Find where the given text appears and provide that cell's center as (X, Y) coordinate. 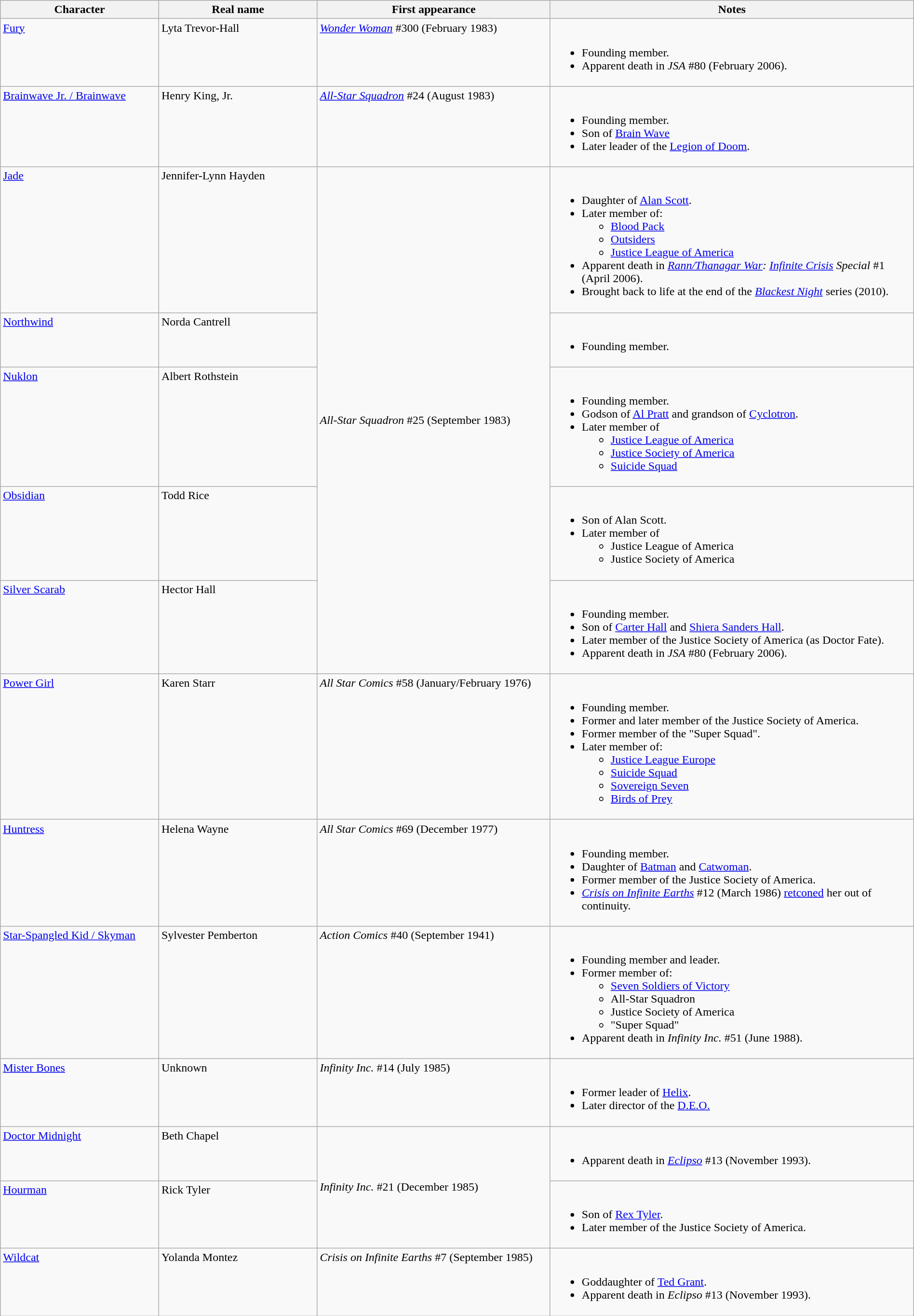
Sylvester Pemberton (238, 992)
Unknown (238, 1092)
Notes (732, 10)
Helena Wayne (238, 873)
Infinity Inc. #21 (December 1985) (434, 1187)
Rick Tyler (238, 1215)
Apparent death in Eclipso #13 (November 1993). (732, 1153)
Lyta Trevor-Hall (238, 53)
Yolanda Montez (238, 1282)
Northwind (80, 339)
Silver Scarab (80, 627)
Son of Alan Scott.Later member ofJustice League of AmericaJustice Society of America (732, 533)
Karen Starr (238, 746)
Wonder Woman #300 (February 1983) (434, 53)
Nuklon (80, 427)
All-Star Squadron #24 (August 1983) (434, 126)
Doctor Midnight (80, 1153)
Jennifer-Lynn Hayden (238, 240)
Star-Spangled Kid / Skyman (80, 992)
Jade (80, 240)
Albert Rothstein (238, 427)
Founding member.Son of Brain WaveLater leader of the Legion of Doom. (732, 126)
Beth Chapel (238, 1153)
Power Girl (80, 746)
Crisis on Infinite Earths #7 (September 1985) (434, 1282)
Former leader of Helix.Later director of the D.E.O. (732, 1092)
Founding member.Godson of Al Pratt and grandson of Cyclotron.Later member ofJustice League of AmericaJustice Society of AmericaSuicide Squad (732, 427)
Fury (80, 53)
Character (80, 10)
Todd Rice (238, 533)
Goddaughter of Ted Grant.Apparent death in Eclipso #13 (November 1993). (732, 1282)
All Star Comics #58 (January/February 1976) (434, 746)
Norda Cantrell (238, 339)
Obsidian (80, 533)
Wildcat (80, 1282)
Hourman (80, 1215)
Hector Hall (238, 627)
All-Star Squadron #25 (September 1983) (434, 421)
Mister Bones (80, 1092)
Founding member. (732, 339)
Henry King, Jr. (238, 126)
Founding member.Apparent death in JSA #80 (February 2006). (732, 53)
All Star Comics #69 (December 1977) (434, 873)
First appearance (434, 10)
Brainwave Jr. / Brainwave (80, 126)
Son of Rex Tyler.Later member of the Justice Society of America. (732, 1215)
Infinity Inc. #14 (July 1985) (434, 1092)
Real name (238, 10)
Action Comics #40 (September 1941) (434, 992)
Huntress (80, 873)
